Find where the given text appears and provide that cell's center as (X, Y) coordinate. 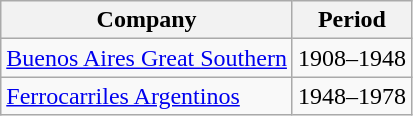
Company (147, 20)
Buenos Aires Great Southern (147, 58)
Period (352, 20)
1908–1948 (352, 58)
1948–1978 (352, 96)
Ferrocarriles Argentinos (147, 96)
